Identify which cell holds the provided text, then report its [x, y] central coordinate. 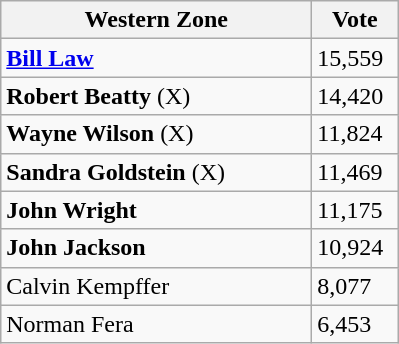
Robert Beatty (X) [156, 96]
11,175 [355, 210]
Wayne Wilson (X) [156, 134]
Vote [355, 20]
John Jackson [156, 248]
Western Zone [156, 20]
11,469 [355, 172]
11,824 [355, 134]
Sandra Goldstein (X) [156, 172]
Calvin Kempffer [156, 286]
6,453 [355, 324]
John Wright [156, 210]
Norman Fera [156, 324]
8,077 [355, 286]
15,559 [355, 58]
14,420 [355, 96]
Bill Law [156, 58]
10,924 [355, 248]
